From the cell containing the given text, extract its center point as [X, Y] coordinate. 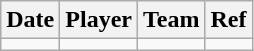
Ref [228, 20]
Player [99, 20]
Team [171, 20]
Date [30, 20]
